Extract the (x, y) coordinate from the center of the cell holding the provided text.  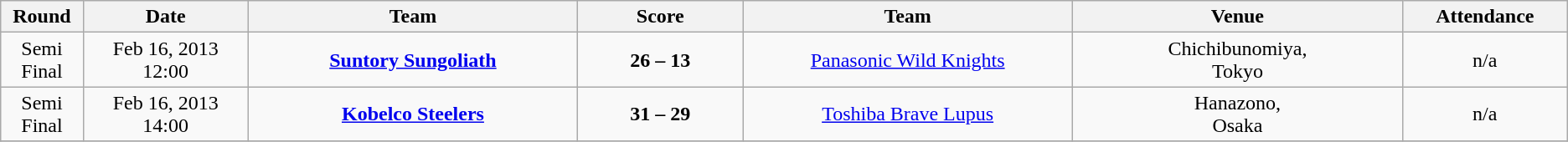
Score (660, 17)
Chichibunomiya,Tokyo (1238, 60)
Feb 16, 2013 14:00 (166, 114)
Round (42, 17)
Attendance (1484, 17)
Venue (1238, 17)
Date (166, 17)
31 – 29 (660, 114)
Toshiba Brave Lupus (908, 114)
Hanazono,Osaka (1238, 114)
26 – 13 (660, 60)
Kobelco Steelers (413, 114)
Feb 16, 2013 12:00 (166, 60)
Panasonic Wild Knights (908, 60)
Suntory Sungoliath (413, 60)
